Locate the cell with the specified text and output its (X, Y) center coordinate. 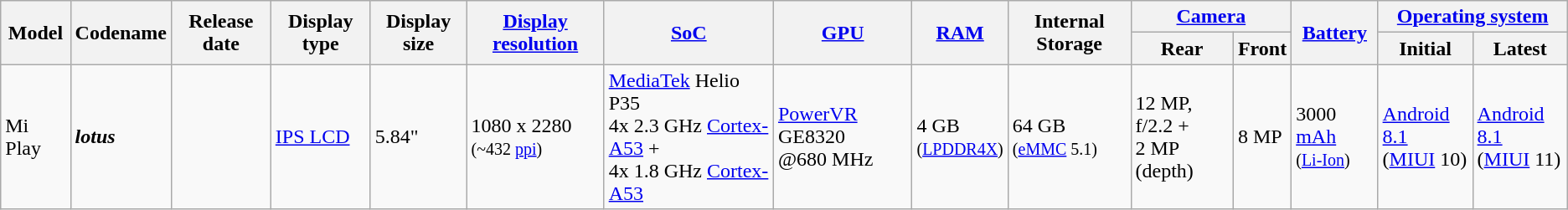
Operating system (1473, 17)
Rear (1182, 49)
Android 8.1(MIUI 10) (1426, 137)
IPS LCD (320, 137)
Camera (1211, 17)
Display size (419, 33)
MediaTek Helio P354x 2.3 GHz Cortex-A53 +4x 1.8 GHz Cortex-A53 (689, 137)
1080 x 2280(~432 ppi) (535, 137)
Initial (1426, 49)
4 GB(LPDDR4X) (960, 137)
PowerVR GE8320@680 MHz (843, 137)
lotus (121, 137)
5.84" (419, 137)
12 MP, f/2.2 +2 MP (depth) (1182, 137)
8 MP (1261, 137)
Release date (221, 33)
RAM (960, 33)
Mi Play (35, 137)
Battery (1335, 33)
Front (1261, 49)
3000 mAh(Li-Ion) (1335, 137)
Display resolution (535, 33)
GPU (843, 33)
SoC (689, 33)
Display type (320, 33)
Android 8.1(MIUI 11) (1519, 137)
Model (35, 33)
Codename (121, 33)
Latest (1519, 49)
64 GB(eMMC 5.1) (1069, 137)
Internal Storage (1069, 33)
